Pinpoint the cell where the given text exists, returning its [X, Y] midpoint coordinate. 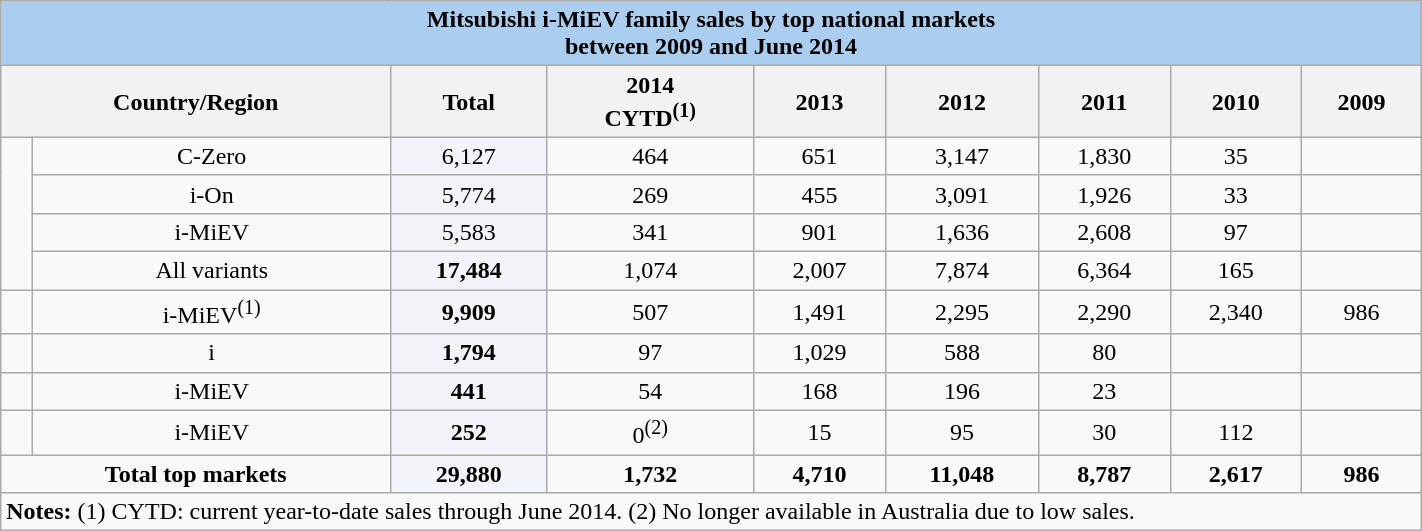
7,874 [962, 271]
54 [650, 391]
0(2) [650, 432]
2012 [962, 102]
2,290 [1104, 312]
2,295 [962, 312]
i [212, 353]
2,007 [820, 271]
Total top markets [196, 474]
901 [820, 232]
2,340 [1236, 312]
1,636 [962, 232]
i-On [212, 194]
Notes: (1) CYTD: current year-to-date sales through June 2014. (2) No longer available in Australia due to low sales. [711, 512]
8,787 [1104, 474]
95 [962, 432]
1,074 [650, 271]
9,909 [469, 312]
441 [469, 391]
507 [650, 312]
35 [1236, 156]
6,127 [469, 156]
2014CYTD(1) [650, 102]
1,491 [820, 312]
455 [820, 194]
3,091 [962, 194]
2009 [1362, 102]
588 [962, 353]
2,617 [1236, 474]
1,926 [1104, 194]
Mitsubishi i-MiEV family sales by top national marketsbetween 2009 and June 2014 [711, 34]
168 [820, 391]
1,830 [1104, 156]
2013 [820, 102]
30 [1104, 432]
15 [820, 432]
Country/Region [196, 102]
All variants [212, 271]
196 [962, 391]
5,583 [469, 232]
2,608 [1104, 232]
5,774 [469, 194]
Total [469, 102]
651 [820, 156]
2011 [1104, 102]
165 [1236, 271]
80 [1104, 353]
252 [469, 432]
1,029 [820, 353]
17,484 [469, 271]
1,794 [469, 353]
29,880 [469, 474]
1,732 [650, 474]
11,048 [962, 474]
C-Zero [212, 156]
i-MiEV(1) [212, 312]
6,364 [1104, 271]
269 [650, 194]
3,147 [962, 156]
464 [650, 156]
23 [1104, 391]
33 [1236, 194]
112 [1236, 432]
2010 [1236, 102]
4,710 [820, 474]
341 [650, 232]
